Identify which cell holds the provided text, then report its [X, Y] central coordinate. 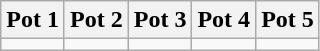
Pot 1 [33, 20]
Pot 5 [288, 20]
Pot 3 [160, 20]
Pot 4 [224, 20]
Pot 2 [96, 20]
